Identify which cell holds the provided text, then report its (x, y) central coordinate. 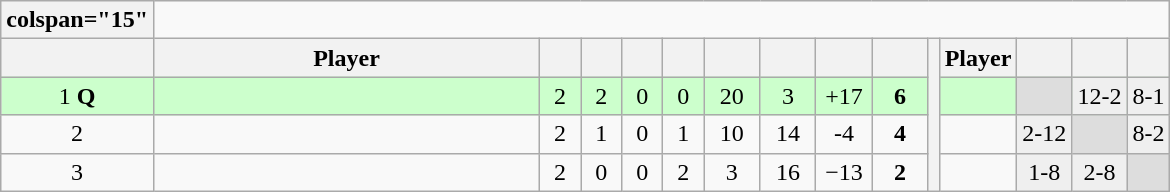
20 (732, 96)
4 (900, 134)
2-12 (1044, 134)
6 (900, 96)
8-1 (1148, 96)
14 (788, 134)
10 (732, 134)
1-8 (1044, 172)
colspan="15" (78, 20)
12-2 (1100, 96)
16 (788, 172)
2-8 (1100, 172)
−13 (844, 172)
1 Q (78, 96)
+17 (844, 96)
-4 (844, 134)
8-2 (1148, 134)
